Return (x, y) of the center of cell containing provided text 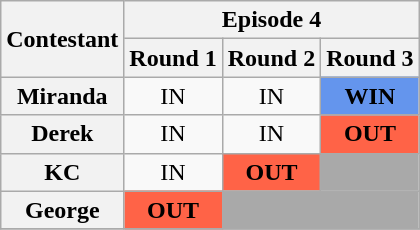
Derek (62, 134)
George (62, 210)
Round 2 (271, 58)
WIN (370, 96)
Round 3 (370, 58)
Contestant (62, 39)
KC (62, 172)
Miranda (62, 96)
Round 1 (173, 58)
Episode 4 (272, 20)
